Return (X, Y) of the center of cell containing provided text 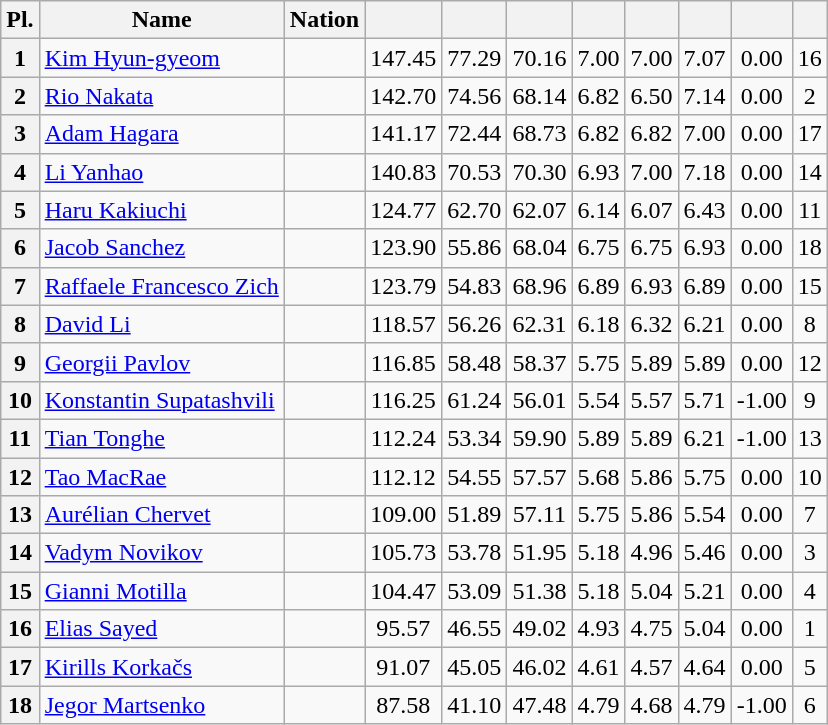
95.57 (404, 629)
Konstantin Supatashvili (162, 400)
Kim Hyun-gyeom (162, 58)
5.21 (704, 591)
41.10 (474, 705)
David Li (162, 324)
Adam Hagara (162, 134)
109.00 (404, 515)
116.85 (404, 362)
123.90 (404, 248)
Kirills Korkačs (162, 667)
54.55 (474, 477)
53.78 (474, 553)
Tao MacRae (162, 477)
140.83 (404, 172)
112.24 (404, 438)
87.58 (404, 705)
57.57 (540, 477)
4.75 (652, 629)
4.96 (652, 553)
56.01 (540, 400)
91.07 (404, 667)
49.02 (540, 629)
47.48 (540, 705)
7.14 (704, 96)
Jacob Sanchez (162, 248)
70.16 (540, 58)
4.64 (704, 667)
51.95 (540, 553)
Gianni Motilla (162, 591)
104.47 (404, 591)
6.50 (652, 96)
6.43 (704, 210)
4.68 (652, 705)
4.61 (598, 667)
5.71 (704, 400)
124.77 (404, 210)
46.02 (540, 667)
54.83 (474, 286)
Nation (324, 20)
6.14 (598, 210)
6.07 (652, 210)
46.55 (474, 629)
61.24 (474, 400)
6.18 (598, 324)
6.32 (652, 324)
68.04 (540, 248)
72.44 (474, 134)
112.12 (404, 477)
70.30 (540, 172)
Pl. (20, 20)
53.09 (474, 591)
77.29 (474, 58)
62.31 (540, 324)
Name (162, 20)
5.46 (704, 553)
105.73 (404, 553)
53.34 (474, 438)
116.25 (404, 400)
7.07 (704, 58)
51.38 (540, 591)
58.37 (540, 362)
Li Yanhao (162, 172)
68.96 (540, 286)
5.68 (598, 477)
5.57 (652, 400)
45.05 (474, 667)
58.48 (474, 362)
118.57 (404, 324)
68.73 (540, 134)
7.18 (704, 172)
Raffaele Francesco Zich (162, 286)
Rio Nakata (162, 96)
56.26 (474, 324)
Haru Kakiuchi (162, 210)
Jegor Martsenko (162, 705)
4.93 (598, 629)
Tian Tonghe (162, 438)
74.56 (474, 96)
142.70 (404, 96)
Georgii Pavlov (162, 362)
4.57 (652, 667)
Vadym Novikov (162, 553)
57.11 (540, 515)
70.53 (474, 172)
141.17 (404, 134)
123.79 (404, 286)
Elias Sayed (162, 629)
Aurélian Chervet (162, 515)
55.86 (474, 248)
51.89 (474, 515)
62.70 (474, 210)
68.14 (540, 96)
59.90 (540, 438)
62.07 (540, 210)
147.45 (404, 58)
